For the text-containing cell, return its midpoint in [X, Y] coordinate format. 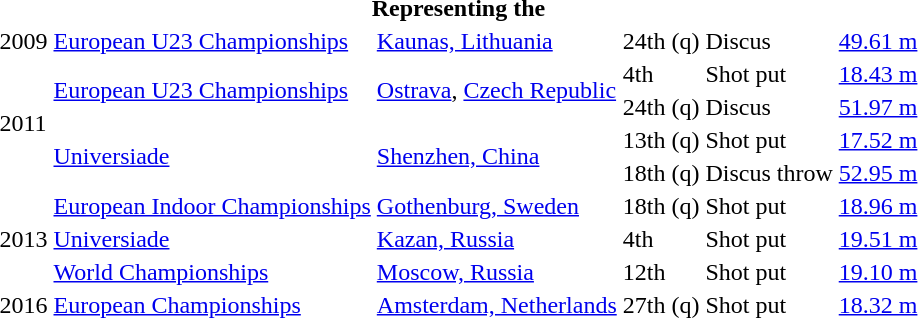
Kazan, Russia [496, 239]
World Championships [212, 272]
Ostrava, Czech Republic [496, 90]
Discus throw [769, 173]
European Indoor Championships [212, 206]
12th [661, 272]
Gothenburg, Sweden [496, 206]
13th (q) [661, 140]
Kaunas, Lithuania [496, 41]
Shenzhen, China [496, 156]
Moscow, Russia [496, 272]
